Locate the cell with the specified text and output its [x, y] center coordinate. 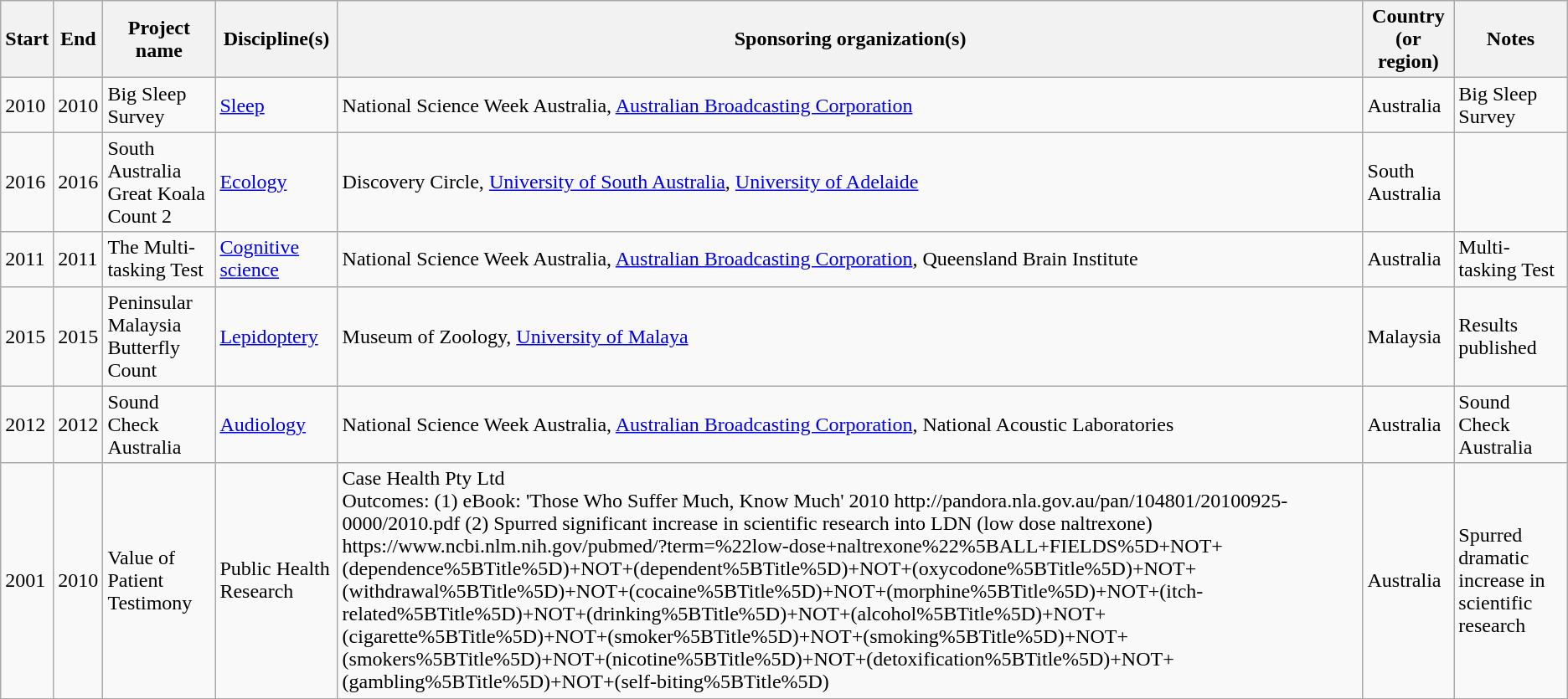
South Australia Great Koala Count 2 [159, 182]
Malaysia [1409, 337]
South Australia [1409, 182]
Discipline(s) [276, 39]
Project name [159, 39]
The Multi-tasking Test [159, 260]
Lepidoptery [276, 337]
Notes [1511, 39]
Public Health Research [276, 581]
Spurred dramatic increase in scientific research [1511, 581]
National Science Week Australia, Australian Broadcasting Corporation, National Acoustic Laboratories [850, 424]
National Science Week Australia, Australian Broadcasting Corporation, Queensland Brain Institute [850, 260]
Audiology [276, 424]
Sponsoring organization(s) [850, 39]
Museum of Zoology, University of Malaya [850, 337]
Sleep [276, 105]
Cognitive science [276, 260]
Value of Patient Testimony [159, 581]
National Science Week Australia, Australian Broadcasting Corporation [850, 105]
2001 [27, 581]
Results published [1511, 337]
Discovery Circle, University of South Australia, University of Adelaide [850, 182]
Country (or region) [1409, 39]
Ecology [276, 182]
End [79, 39]
Peninsular Malaysia Butterfly Count [159, 337]
Start [27, 39]
Multi-tasking Test [1511, 260]
